Pinpoint the cell where the given text exists, returning its (x, y) midpoint coordinate. 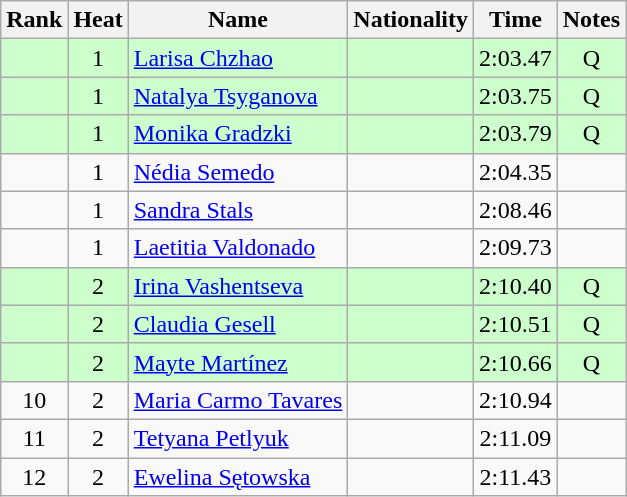
2:11.09 (516, 438)
2:03.75 (516, 96)
Sandra Stals (238, 210)
Laetitia Valdonado (238, 248)
Monika Gradzki (238, 134)
10 (34, 400)
Nationality (411, 20)
Heat (98, 20)
Time (516, 20)
11 (34, 438)
2:11.43 (516, 477)
Irina Vashentseva (238, 286)
Maria Carmo Tavares (238, 400)
Tetyana Petlyuk (238, 438)
2:10.94 (516, 400)
2:04.35 (516, 172)
2:10.51 (516, 324)
Natalya Tsyganova (238, 96)
Mayte Martínez (238, 362)
Rank (34, 20)
Larisa Chzhao (238, 58)
Notes (591, 20)
2:03.47 (516, 58)
2:03.79 (516, 134)
2:09.73 (516, 248)
2:10.40 (516, 286)
Ewelina Sętowska (238, 477)
Nédia Semedo (238, 172)
Claudia Gesell (238, 324)
12 (34, 477)
2:10.66 (516, 362)
Name (238, 20)
2:08.46 (516, 210)
